Determine the [x, y] coordinate at the center of the cell enclosing the given text.  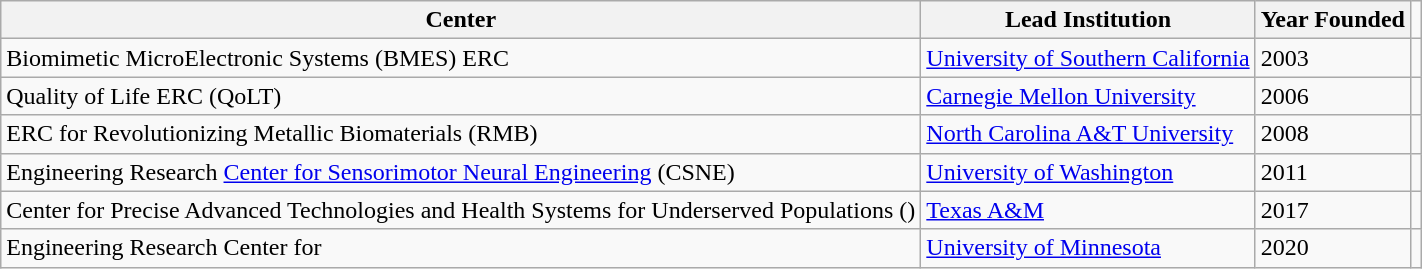
Carnegie Mellon University [1088, 96]
Quality of Life ERC (QoLT) [461, 96]
University of Southern California [1088, 58]
North Carolina A&T University [1088, 134]
Biomimetic MicroElectronic Systems (BMES) ERC [461, 58]
ERC for Revolutionizing Metallic Biomaterials (RMB) [461, 134]
Lead Institution [1088, 20]
Center [461, 20]
University of Washington [1088, 172]
Engineering Research Center for Sensorimotor Neural Engineering (CSNE) [461, 172]
Engineering Research Center for [461, 248]
Center for Precise Advanced Technologies and Health Systems for Underserved Populations () [461, 210]
2011 [1332, 172]
2003 [1332, 58]
2017 [1332, 210]
Year Founded [1332, 20]
University of Minnesota [1088, 248]
2008 [1332, 134]
2020 [1332, 248]
Texas A&M [1088, 210]
2006 [1332, 96]
